Find where the given text appears and provide that cell's center as [X, Y] coordinate. 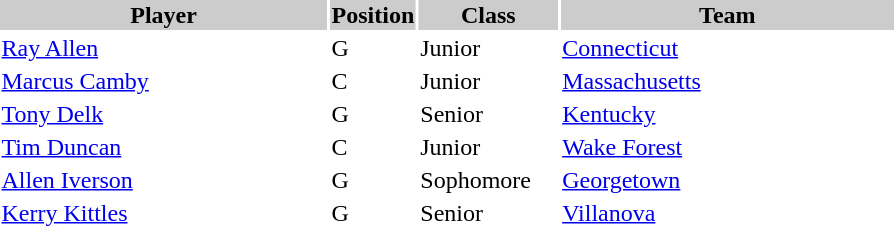
Kentucky [728, 114]
Massachusetts [728, 81]
Wake Forest [728, 147]
Team [728, 15]
Class [488, 15]
Position [373, 15]
Sophomore [488, 180]
Tony Delk [164, 114]
Ray Allen [164, 48]
Connecticut [728, 48]
Georgetown [728, 180]
Tim Duncan [164, 147]
Senior [488, 114]
Allen Iverson [164, 180]
Player [164, 15]
Marcus Camby [164, 81]
